Identify which cell holds the provided text, then report its [X, Y] central coordinate. 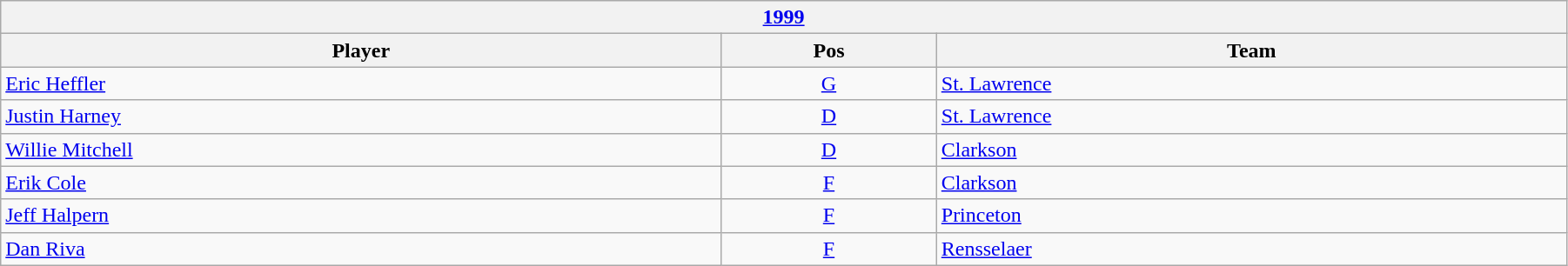
Willie Mitchell [361, 150]
Justin Harney [361, 116]
1999 [784, 17]
Pos [829, 50]
Erik Cole [361, 183]
Eric Heffler [361, 83]
Player [361, 50]
Dan Riva [361, 249]
Jeff Halpern [361, 216]
Princeton [1251, 216]
G [829, 83]
Team [1251, 50]
Rensselaer [1251, 249]
